Return the [x, y] coordinate for the center point of the cell that contains the specified text.  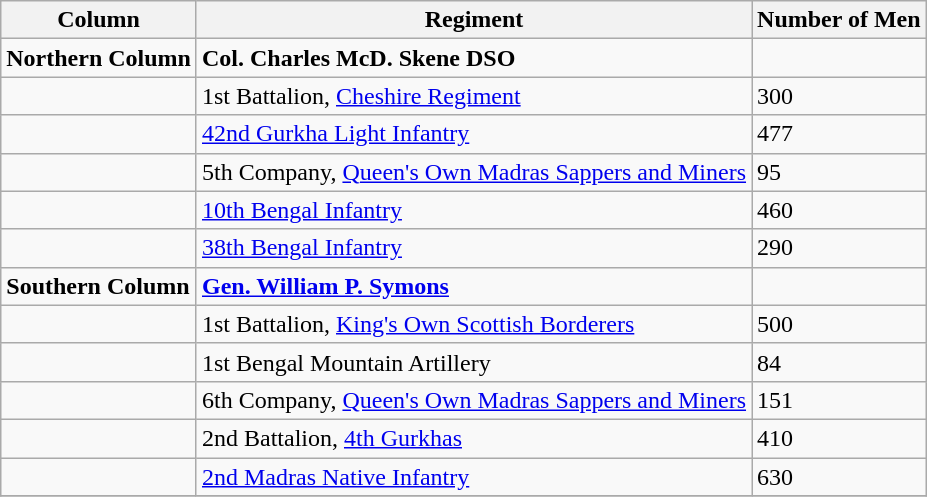
2nd Battalion, 4th Gurkhas [474, 438]
500 [840, 324]
38th Bengal Infantry [474, 248]
84 [840, 362]
Column [99, 20]
Northern Column [99, 58]
10th Bengal Infantry [474, 210]
6th Company, Queen's Own Madras Sappers and Miners [474, 400]
151 [840, 400]
Col. Charles McD. Skene DSO [474, 58]
5th Company, Queen's Own Madras Sappers and Miners [474, 172]
Southern Column [99, 286]
460 [840, 210]
Gen. William P. Symons [474, 286]
477 [840, 134]
42nd Gurkha Light Infantry [474, 134]
1st Battalion, Cheshire Regiment [474, 96]
2nd Madras Native Infantry [474, 477]
1st Battalion, King's Own Scottish Borderers [474, 324]
290 [840, 248]
Regiment [474, 20]
300 [840, 96]
1st Bengal Mountain Artillery [474, 362]
95 [840, 172]
410 [840, 438]
Number of Men [840, 20]
630 [840, 477]
